For the text-containing cell, return its midpoint in [x, y] coordinate format. 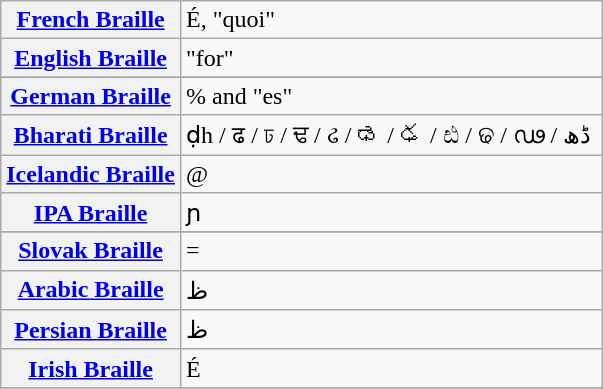
French Braille [91, 20]
É, "quoi" [390, 20]
= [390, 251]
@ [390, 173]
É [390, 368]
Icelandic Braille [91, 173]
German Braille [91, 96]
ɲ [390, 213]
IPA Braille [91, 213]
ḍh / ढ / ঢ / ਢ / ઢ / ಢ / ఢ / ඪ / ଢ / ഢ / ڈھ ‎ [390, 135]
Persian Braille [91, 330]
Slovak Braille [91, 251]
% and "es" [390, 96]
English Braille [91, 58]
"for" [390, 58]
Irish Braille [91, 368]
Bharati Braille [91, 135]
Arabic Braille [91, 290]
